Return the [X, Y] coordinate for the center point of the cell that contains the specified text.  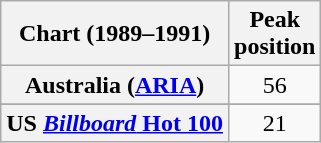
Australia (ARIA) [115, 85]
56 [275, 85]
US Billboard Hot 100 [115, 123]
Chart (1989–1991) [115, 34]
21 [275, 123]
Peakposition [275, 34]
